Extract the [x, y] coordinate from the center of the cell holding the provided text.  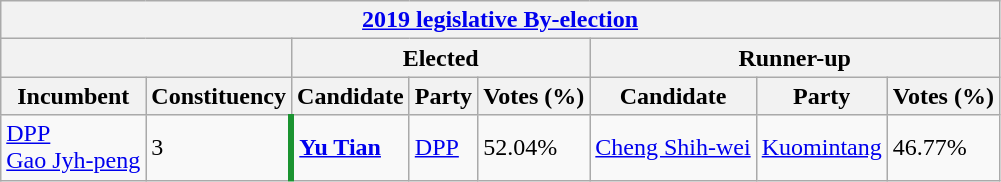
46.77% [943, 148]
Runner-up [795, 58]
2019 legislative By-election [500, 20]
DPP [443, 148]
Constituency [219, 96]
Elected [441, 58]
Cheng Shih-wei [673, 148]
Yu Tian [351, 148]
Incumbent [74, 96]
52.04% [534, 148]
DPPGao Jyh-peng [74, 148]
Kuomintang [822, 148]
3 [219, 148]
